From the cell containing the given text, extract its center point as (x, y) coordinate. 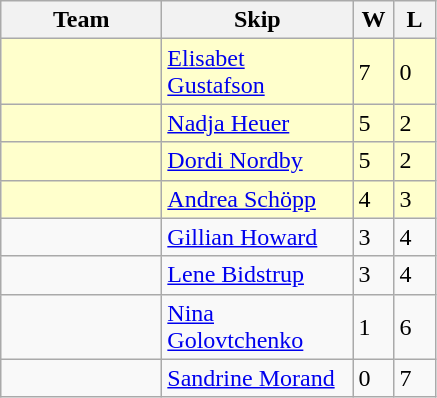
Dordi Nordby (258, 161)
Gillian Howard (258, 237)
1 (374, 326)
Skip (258, 20)
Andrea Schöpp (258, 199)
6 (414, 326)
L (414, 20)
Team (82, 20)
Lene Bidstrup (258, 275)
Nadja Heuer (258, 123)
Nina Golovtchenko (258, 326)
W (374, 20)
Sandrine Morand (258, 378)
Elisabet Gustafson (258, 72)
